Determine the [x, y] coordinate at the center of the cell enclosing the given text.  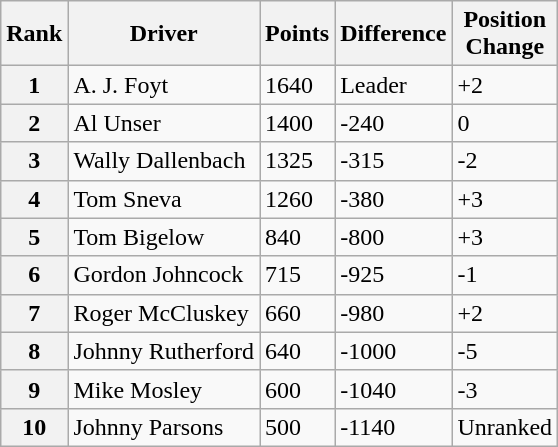
715 [298, 275]
A. J. Foyt [164, 85]
PositionChange [505, 34]
Rank [34, 34]
Tom Sneva [164, 199]
Johnny Parsons [164, 427]
1 [34, 85]
600 [298, 389]
2 [34, 123]
3 [34, 161]
Unranked [505, 427]
9 [34, 389]
Al Unser [164, 123]
Mike Mosley [164, 389]
840 [298, 237]
-980 [394, 313]
8 [34, 351]
-3 [505, 389]
Johnny Rutherford [164, 351]
Gordon Johncock [164, 275]
-5 [505, 351]
Points [298, 34]
Leader [394, 85]
4 [34, 199]
-1000 [394, 351]
10 [34, 427]
-240 [394, 123]
-800 [394, 237]
660 [298, 313]
1325 [298, 161]
-1 [505, 275]
-1140 [394, 427]
7 [34, 313]
1400 [298, 123]
Roger McCluskey [164, 313]
500 [298, 427]
Driver [164, 34]
Wally Dallenbach [164, 161]
-2 [505, 161]
0 [505, 123]
-925 [394, 275]
-380 [394, 199]
Difference [394, 34]
6 [34, 275]
-315 [394, 161]
640 [298, 351]
1260 [298, 199]
5 [34, 237]
1640 [298, 85]
Tom Bigelow [164, 237]
-1040 [394, 389]
